Find where the given text appears and provide that cell's center as (X, Y) coordinate. 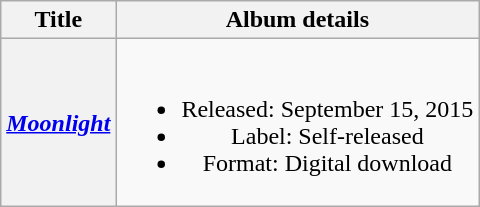
Album details (298, 20)
Moonlight (58, 122)
Title (58, 20)
Released: September 15, 2015Label: Self-releasedFormat: Digital download (298, 122)
